Pinpoint the cell where the given text exists, returning its [X, Y] midpoint coordinate. 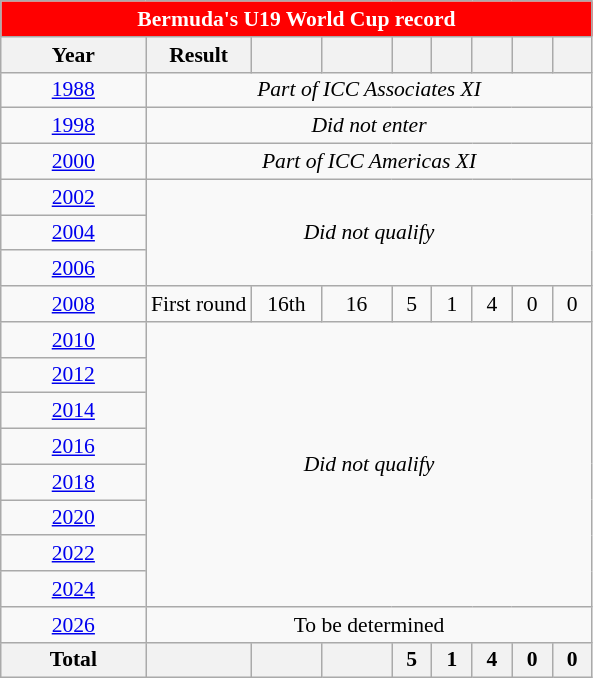
2022 [74, 554]
1988 [74, 90]
First round [198, 304]
2016 [74, 447]
2018 [74, 482]
Did not enter [369, 126]
2020 [74, 518]
Bermuda's U19 World Cup record [296, 19]
To be determined [369, 625]
16th [286, 304]
2026 [74, 625]
2024 [74, 589]
Result [198, 55]
2010 [74, 340]
2002 [74, 197]
Part of ICC Associates XI [369, 90]
16 [356, 304]
2006 [74, 269]
Total [74, 660]
Year [74, 55]
2004 [74, 233]
2008 [74, 304]
2000 [74, 162]
1998 [74, 126]
2012 [74, 375]
2014 [74, 411]
Part of ICC Americas XI [369, 162]
